From the cell containing the given text, extract its center point as [X, Y] coordinate. 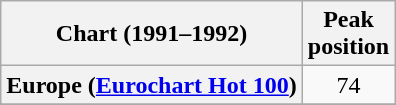
74 [348, 85]
Europe (Eurochart Hot 100) [152, 85]
Chart (1991–1992) [152, 34]
Peakposition [348, 34]
